Identify which cell holds the provided text, then report its (X, Y) central coordinate. 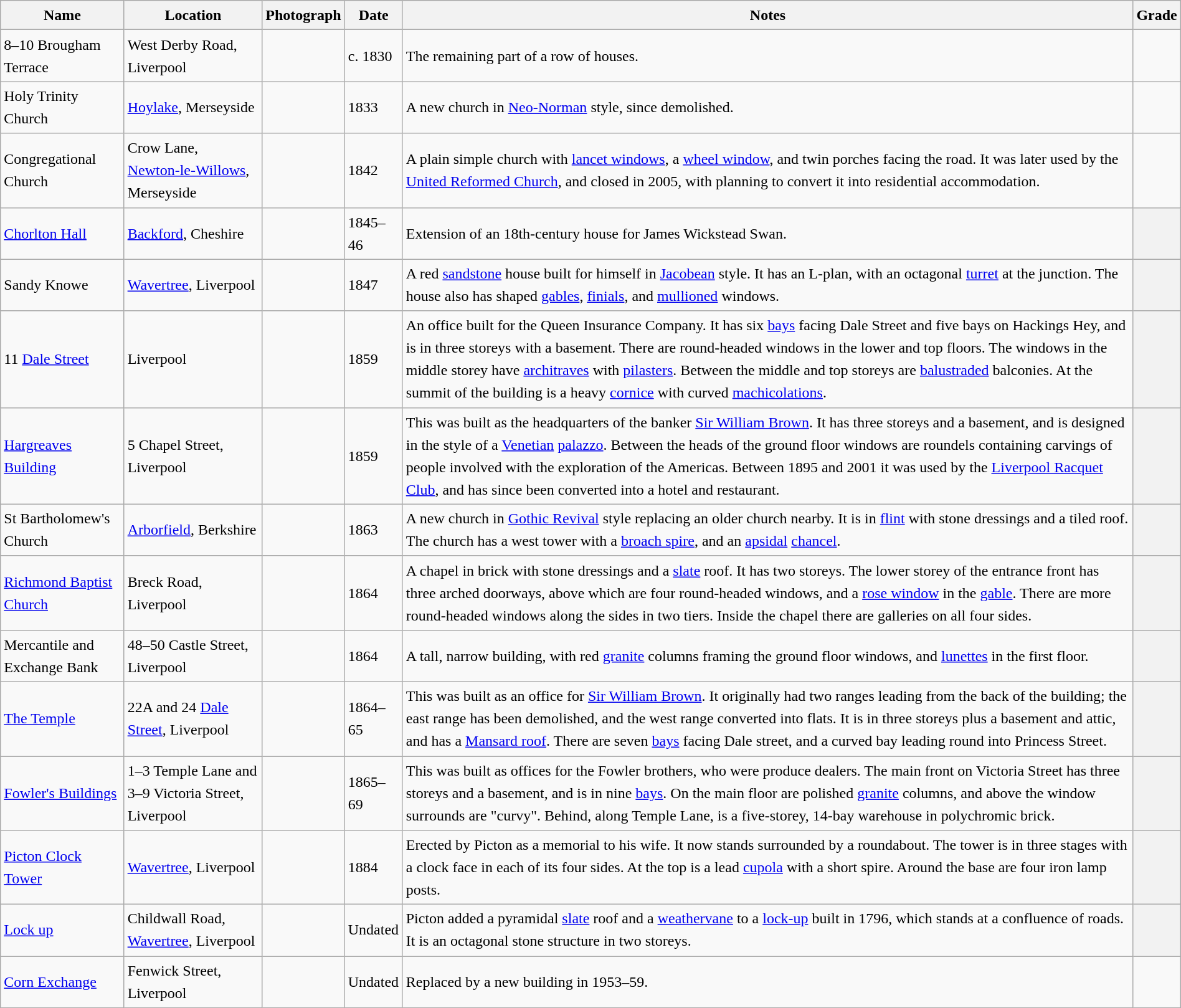
1864–65 (374, 719)
Holy Trinity Church (62, 107)
Hargreaves Building (62, 456)
1842 (374, 171)
1863 (374, 530)
Replaced by a new building in 1953–59. (767, 982)
c. 1830 (374, 56)
Sandy Knowe (62, 285)
22A and 24 Dale Street, Liverpool (193, 719)
Backford, Cheshire (193, 233)
Richmond Baptist Church (62, 593)
1865–69 (374, 794)
1884 (374, 867)
Congregational Church (62, 171)
1847 (374, 285)
1–3 Temple Lane and 3–9 Victoria Street, Liverpool (193, 794)
Liverpool (193, 359)
A new church in Neo-Norman style, since demolished. (767, 107)
Name (62, 15)
Lock up (62, 931)
Fowler's Buildings (62, 794)
West Derby Road, Liverpool (193, 56)
Chorlton Hall (62, 233)
Arborfield, Berkshire (193, 530)
Mercantile and Exchange Bank (62, 655)
The Temple (62, 719)
Corn Exchange (62, 982)
St Bartholomew's Church (62, 530)
1833 (374, 107)
Location (193, 15)
Hoylake, Merseyside (193, 107)
Fenwick Street, Liverpool (193, 982)
8–10 Brougham Terrace (62, 56)
Date (374, 15)
Grade (1157, 15)
The remaining part of a row of houses. (767, 56)
Breck Road, Liverpool (193, 593)
Picton Clock Tower (62, 867)
Photograph (303, 15)
A tall, narrow building, with red granite columns framing the ground floor windows, and lunettes in the first floor. (767, 655)
Notes (767, 15)
48–50 Castle Street, Liverpool (193, 655)
Extension of an 18th-century house for James Wickstead Swan. (767, 233)
Crow Lane,Newton-le-Willows, Merseyside (193, 171)
11 Dale Street (62, 359)
5 Chapel Street, Liverpool (193, 456)
Childwall Road, Wavertree, Liverpool (193, 931)
1845–46 (374, 233)
